Provide the (X, Y) coordinate of the cell's center where the given text is located.  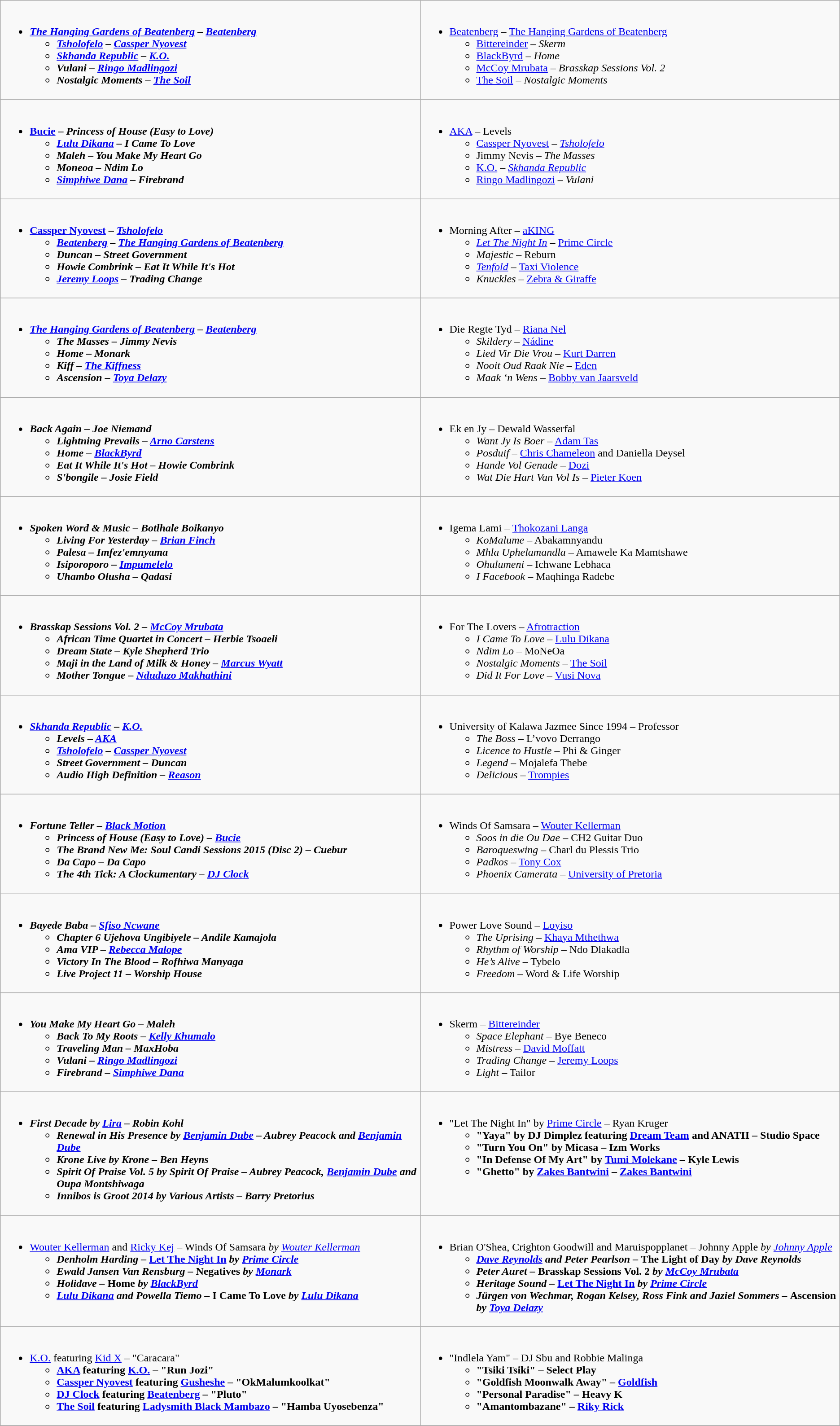
Back Again – Joe NiemandLightning Prevails – Arno CarstensHome – BlackByrdEat It While It's Hot – Howie CombrinkS'bongile – Josie Field (210, 447)
For The Lovers – AfrotractionI Came To Love – Lulu DikanaNdim Lo – MoNeOaNostalgic Moments – The SoilDid It For Love – Vusi Nova (630, 645)
The Hanging Gardens of Beatenberg – BeatenbergThe Masses – Jimmy NevisHome – MonarkKiff – The KiffnessAscension – Toya Delazy (210, 347)
Power Love Sound – LoyisoThe Uprising – Khaya MthethwaRhythm of Worship – Ndo DlakadlaHe’s Alive – TybeloFreedom – Word & Life Worship (630, 943)
You Make My Heart Go – MalehBack To My Roots – Kelly KhumaloTraveling Man – MaxHobaVulani – Ringo MadlingoziFirebrand – Simphiwe Dana (210, 1042)
AKA – LevelsCassper Nyovest – TsholofeloJimmy Nevis – The MassesK.O. – Skhanda RepublicRingo Madlingozi – Vulani (630, 149)
Spoken Word & Music – Botlhale BoikanyoLiving For Yesterday – Brian FinchPalesa – Imfez'emnyamaIsiporoporo – ImpumeleloUhambo Olusha – Qadasi (210, 546)
Die Regte Tyd – Riana NelSkildery – NádineLied Vir Die Vrou – Kurt DarrenNooit Oud Raak Nie – EdenMaak ‘n Wens – Bobby van Jaarsveld (630, 347)
Skhanda Republic – K.O.Levels – AKATsholofelo – Cassper NyovestStreet Government – DuncanAudio High Definition – Reason (210, 744)
Morning After – aKINGLet The Night In – Prime CircleMajestic – ReburnTenfold – Taxi ViolenceKnuckles – Zebra & Giraffe (630, 249)
Igema Lami – Thokozani LangaKoMalume – AbakamnyanduMhla Uphelamandla – Amawele Ka MamtshaweOhulumeni – Ichwane LebhacaI Facebook – Maqhinga Radebe (630, 546)
Skerm – BittereinderSpace Elephant – Bye BenecoMistress – David MoffattTrading Change – Jeremy LoopsLight – Tailor (630, 1042)
Bucie – Princess of House (Easy to Love)Lulu Dikana – I Came To LoveMaleh – You Make My Heart GoMoneoa – Ndim LoSimphiwe Dana – Firebrand (210, 149)
